Capture the cell that displays the provided text and extract its (X, Y) central coordinate. 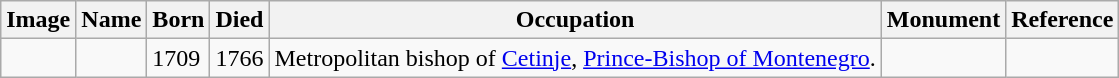
Born (178, 20)
Reference (1062, 20)
Name (112, 20)
Monument (943, 20)
Metropolitan bishop of Cetinje, Prince-Bishop of Montenegro. (575, 58)
1766 (240, 58)
Image (38, 20)
Occupation (575, 20)
1709 (178, 58)
Died (240, 20)
